Identify which cell holds the provided text, then report its (X, Y) central coordinate. 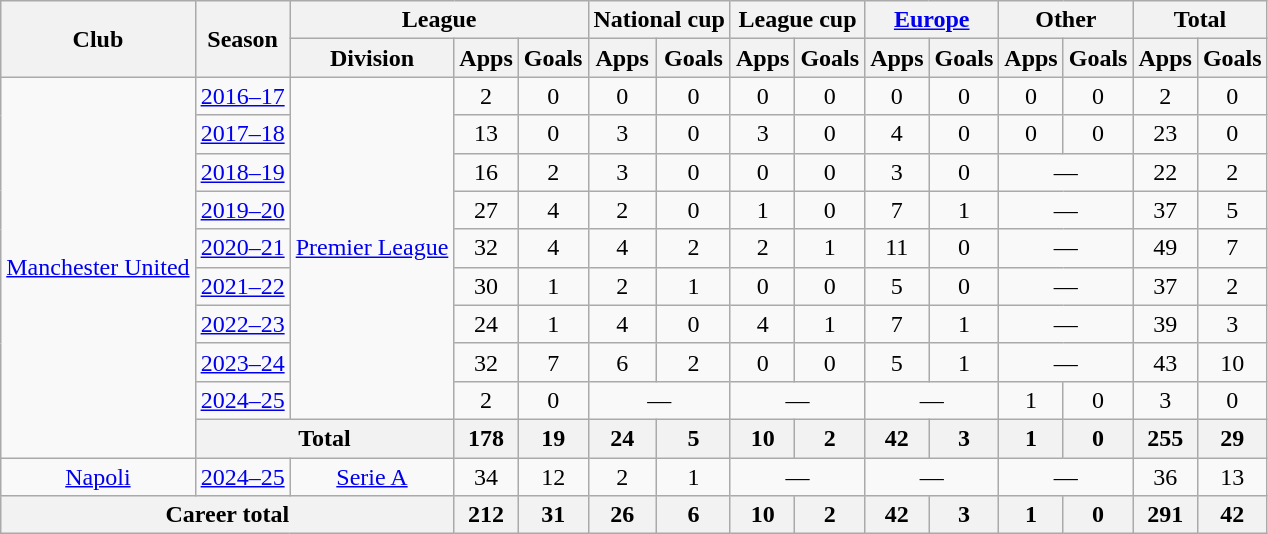
League cup (797, 20)
League (439, 20)
Manchester United (98, 268)
29 (1232, 438)
31 (553, 515)
Premier League (372, 248)
2021–22 (242, 286)
12 (553, 477)
16 (486, 172)
2022–23 (242, 324)
22 (1165, 172)
Division (372, 58)
23 (1165, 134)
2017–18 (242, 134)
39 (1165, 324)
2018–19 (242, 172)
26 (622, 515)
2020–21 (242, 248)
Club (98, 39)
255 (1165, 438)
2019–20 (242, 210)
49 (1165, 248)
11 (897, 248)
212 (486, 515)
43 (1165, 362)
291 (1165, 515)
34 (486, 477)
Other (1066, 20)
27 (486, 210)
2023–24 (242, 362)
Career total (228, 515)
36 (1165, 477)
19 (553, 438)
30 (486, 286)
2016–17 (242, 96)
178 (486, 438)
Season (242, 39)
National cup (659, 20)
Europe (932, 20)
Napoli (98, 477)
Serie A (372, 477)
